Find where the given text appears and provide that cell's center as (x, y) coordinate. 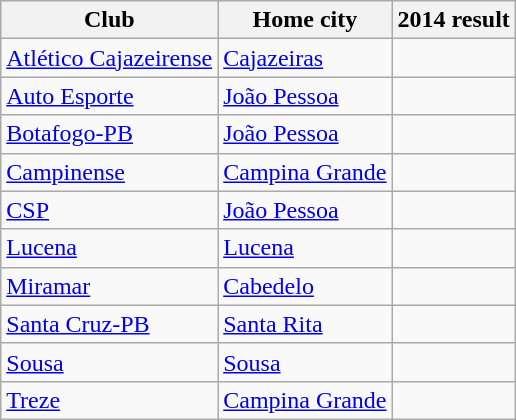
Miramar (110, 286)
Atlético Cajazeirense (110, 58)
Home city (305, 20)
Santa Rita (305, 324)
Botafogo-PB (110, 134)
Club (110, 20)
Campinense (110, 172)
CSP (110, 210)
Auto Esporte (110, 96)
Treze (110, 400)
Santa Cruz-PB (110, 324)
Cajazeiras (305, 58)
2014 result (454, 20)
Cabedelo (305, 286)
